For the text-containing cell, return its midpoint in [X, Y] coordinate format. 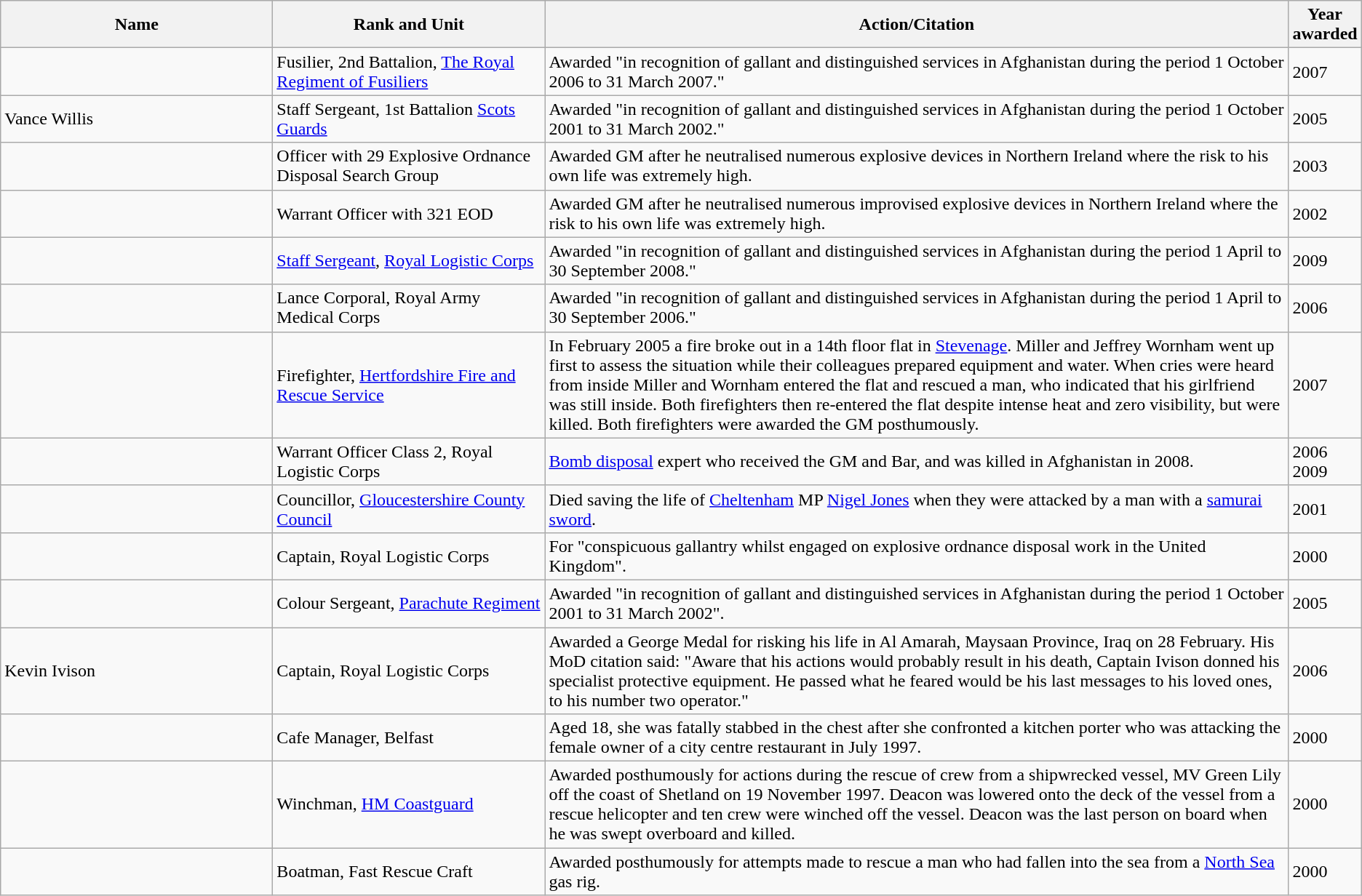
Warrant Officer with 321 EOD [409, 214]
Rank and Unit [409, 25]
2009 [1325, 260]
Fusilier, 2nd Battalion, The Royal Regiment of Fusiliers [409, 71]
Staff Sergeant, 1st Battalion Scots Guards [409, 119]
Awarded "in recognition of gallant and distinguished services in Afghanistan during the period 1 October 2006 to 31 March 2007." [917, 71]
Awarded "in recognition of gallant and distinguished services in Afghanistan during the period 1 October 2001 to 31 March 2002". [917, 604]
Warrant Officer Class 2, Royal Logistic Corps [409, 461]
Cafe Manager, Belfast [409, 737]
Vance Willis [137, 119]
2001 [1325, 509]
2006 2009 [1325, 461]
Awarded GM after he neutralised numerous explosive devices in Northern Ireland where the risk to his own life was extremely high. [917, 166]
Bomb disposal expert who received the GM and Bar, and was killed in Afghanistan in 2008. [917, 461]
Action/Citation [917, 25]
2002 [1325, 214]
Awarded "in recognition of gallant and distinguished services in Afghanistan during the period 1 April to 30 September 2008." [917, 260]
For "conspicuous gallantry whilst engaged on explosive ordnance disposal work in the United Kingdom". [917, 556]
Boatman, Fast Rescue Craft [409, 871]
Died saving the life of Cheltenham MP Nigel Jones when they were attacked by a man with a samurai sword. [917, 509]
Awarded GM after he neutralised numerous improvised explosive devices in Northern Ireland where the risk to his own life was extremely high. [917, 214]
Lance Corporal, Royal Army Medical Corps [409, 308]
Staff Sergeant, Royal Logistic Corps [409, 260]
Firefighter, Hertfordshire Fire and Rescue Service [409, 385]
Winchman, HM Coastguard [409, 804]
Yearawarded [1325, 25]
Colour Sergeant, Parachute Regiment [409, 604]
Kevin Ivison [137, 671]
Awarded "in recognition of gallant and distinguished services in Afghanistan during the period 1 October 2001 to 31 March 2002." [917, 119]
Councillor, Gloucestershire County Council [409, 509]
Name [137, 25]
Officer with 29 Explosive Ordnance Disposal Search Group [409, 166]
Awarded posthumously for attempts made to rescue a man who had fallen into the sea from a North Sea gas rig. [917, 871]
2003 [1325, 166]
Awarded "in recognition of gallant and distinguished services in Afghanistan during the period 1 April to 30 September 2006." [917, 308]
